Return (X, Y) of the center of cell containing provided text 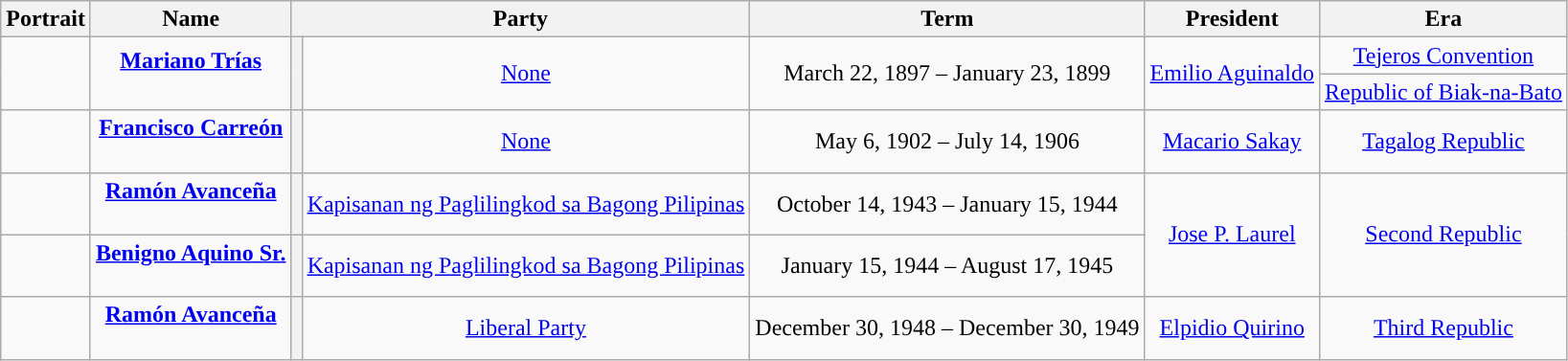
Elpidio Quirino (1232, 327)
Name (191, 19)
March 22, 1897 – January 23, 1899 (947, 74)
President (1232, 19)
Macario Sakay (1232, 142)
May 6, 1902 – July 14, 1906 (947, 142)
Era (1443, 19)
Jose P. Laurel (1232, 235)
Third Republic (1443, 327)
Francisco Carreón (191, 142)
Republic of Biak-na-Bato (1443, 92)
Benigno Aquino Sr. (191, 266)
Liberal Party (526, 327)
Term (947, 19)
Second Republic (1443, 235)
Mariano Trías (191, 74)
Party (521, 19)
Tejeros Convention (1443, 56)
December 30, 1948 – December 30, 1949 (947, 327)
Tagalog Republic (1443, 142)
Emilio Aguinaldo (1232, 74)
January 15, 1944 – August 17, 1945 (947, 266)
Portrait (46, 19)
October 14, 1943 – January 15, 1944 (947, 203)
